Determine the (X, Y) coordinate at the center of the cell enclosing the given text.  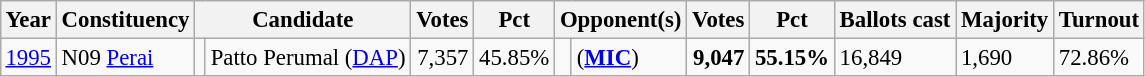
72.86% (1100, 57)
(MIC) (628, 57)
Turnout (1100, 20)
Candidate (303, 20)
Opponent(s) (621, 20)
1,690 (1005, 57)
Ballots cast (894, 20)
Majority (1005, 20)
Patto Perumal (DAP) (308, 57)
1995 (28, 57)
Constituency (125, 20)
9,047 (718, 57)
N09 Perai (125, 57)
16,849 (894, 57)
7,357 (442, 57)
45.85% (514, 57)
Year (28, 20)
55.15% (792, 57)
